Pinpoint the cell where the given text exists, returning its [x, y] midpoint coordinate. 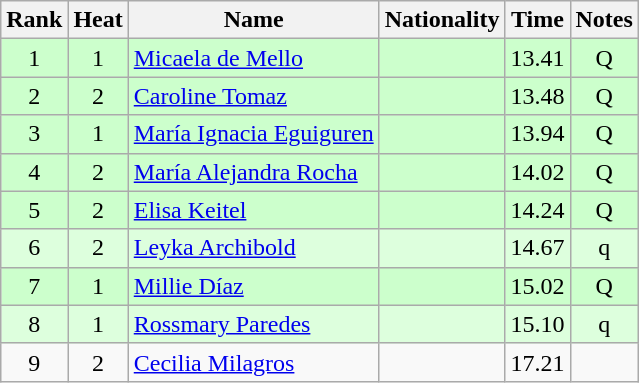
María Alejandra Rocha [254, 172]
Caroline Tomaz [254, 96]
Rossmary Paredes [254, 324]
Micaela de Mello [254, 58]
14.67 [538, 248]
Rank [34, 20]
8 [34, 324]
5 [34, 210]
Leyka Archibold [254, 248]
14.02 [538, 172]
13.94 [538, 134]
Time [538, 20]
Heat [98, 20]
9 [34, 362]
Nationality [442, 20]
María Ignacia Eguiguren [254, 134]
3 [34, 134]
Elisa Keitel [254, 210]
15.10 [538, 324]
Cecilia Milagros [254, 362]
Notes [604, 20]
17.21 [538, 362]
7 [34, 286]
13.41 [538, 58]
Name [254, 20]
13.48 [538, 96]
14.24 [538, 210]
15.02 [538, 286]
6 [34, 248]
4 [34, 172]
Millie Díaz [254, 286]
